Extract the (x, y) coordinate from the center of the cell holding the provided text.  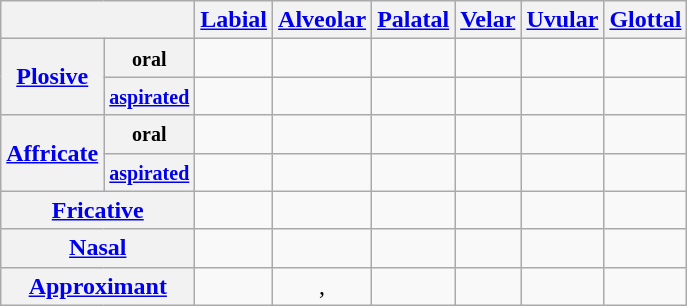
Alveolar (322, 20)
Palatal (414, 20)
Labial (234, 20)
Glottal (646, 20)
, (322, 286)
Nasal (98, 248)
Uvular (562, 20)
Plosive (52, 77)
Affricate (52, 153)
Approximant (98, 286)
Fricative (98, 210)
Velar (488, 20)
